Pinpoint the cell where the given text exists, returning its (X, Y) midpoint coordinate. 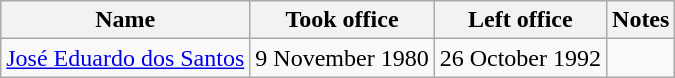
Left office (520, 20)
Took office (342, 20)
Name (126, 20)
26 October 1992 (520, 58)
9 November 1980 (342, 58)
José Eduardo dos Santos (126, 58)
Notes (641, 20)
